Identify which cell holds the provided text, then report its [X, Y] central coordinate. 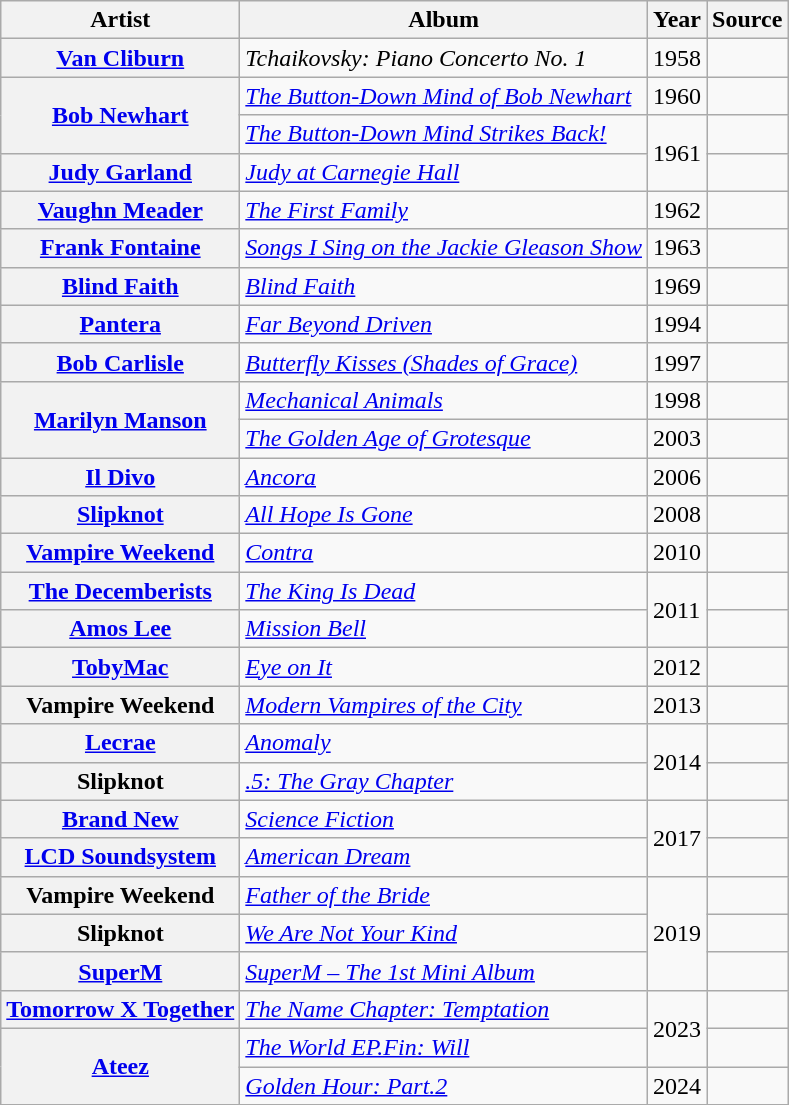
Contra [444, 553]
Bob Newhart [120, 115]
Anomaly [444, 743]
2008 [676, 515]
2024 [676, 1085]
1997 [676, 362]
Year [676, 20]
We Are Not Your Kind [444, 933]
Il Divo [120, 477]
Songs I Sing on the Jackie Gleason Show [444, 248]
Modern Vampires of the City [444, 705]
The Button-Down Mind Strikes Back! [444, 134]
Far Beyond Driven [444, 324]
Source [748, 20]
American Dream [444, 857]
The Button-Down Mind of Bob Newhart [444, 96]
2019 [676, 933]
Tchaikovsky: Piano Concerto No. 1 [444, 58]
2017 [676, 838]
The Name Chapter: Temptation [444, 1009]
All Hope Is Gone [444, 515]
Artist [120, 20]
SuperM – The 1st Mini Album [444, 971]
Frank Fontaine [120, 248]
1998 [676, 400]
The King Is Dead [444, 591]
Amos Lee [120, 629]
2010 [676, 553]
2006 [676, 477]
Ancora [444, 477]
The Decemberists [120, 591]
1994 [676, 324]
1961 [676, 153]
.5: The Gray Chapter [444, 781]
Father of the Bride [444, 895]
Tomorrow X Together [120, 1009]
Mechanical Animals [444, 400]
2011 [676, 610]
2003 [676, 438]
Butterfly Kisses (Shades of Grace) [444, 362]
The World EP.Fin: Will [444, 1047]
2023 [676, 1028]
Eye on It [444, 667]
Pantera [120, 324]
The Golden Age of Grotesque [444, 438]
Judy Garland [120, 172]
1960 [676, 96]
TobyMac [120, 667]
Album [444, 20]
Mission Bell [444, 629]
Science Fiction [444, 819]
Ateez [120, 1066]
The First Family [444, 210]
Vaughn Meader [120, 210]
2013 [676, 705]
Marilyn Manson [120, 419]
Golden Hour: Part.2 [444, 1085]
SuperM [120, 971]
Bob Carlisle [120, 362]
Brand New [120, 819]
1969 [676, 286]
Lecrae [120, 743]
2014 [676, 762]
Van Cliburn [120, 58]
1958 [676, 58]
1963 [676, 248]
2012 [676, 667]
1962 [676, 210]
Judy at Carnegie Hall [444, 172]
LCD Soundsystem [120, 857]
